Pinpoint the cell where the given text exists, returning its (x, y) midpoint coordinate. 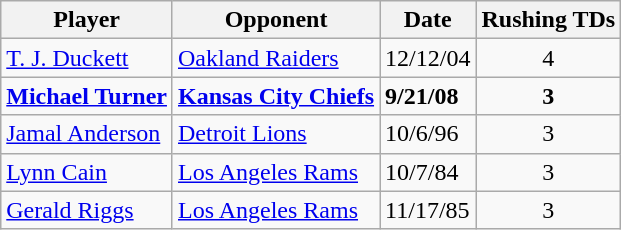
10/7/84 (428, 172)
Oakland Raiders (276, 58)
Date (428, 20)
Michael Turner (87, 96)
Player (87, 20)
9/21/08 (428, 96)
T. J. Duckett (87, 58)
Rushing TDs (548, 20)
Lynn Cain (87, 172)
Detroit Lions (276, 134)
11/17/85 (428, 210)
Kansas City Chiefs (276, 96)
12/12/04 (428, 58)
10/6/96 (428, 134)
4 (548, 58)
Opponent (276, 20)
Gerald Riggs (87, 210)
Jamal Anderson (87, 134)
